Locate the cell with the specified text and output its [x, y] center coordinate. 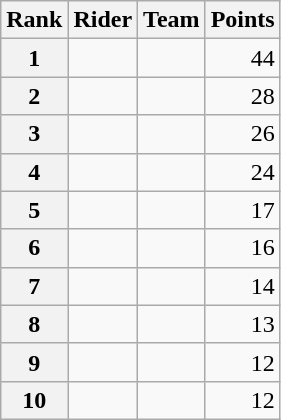
24 [242, 172]
1 [34, 58]
9 [34, 362]
8 [34, 324]
3 [34, 134]
Team [172, 20]
Points [242, 20]
16 [242, 248]
6 [34, 248]
28 [242, 96]
Rank [34, 20]
Rider [103, 20]
5 [34, 210]
2 [34, 96]
44 [242, 58]
4 [34, 172]
14 [242, 286]
26 [242, 134]
7 [34, 286]
10 [34, 400]
13 [242, 324]
17 [242, 210]
